Locate the cell with the specified text and output its (x, y) center coordinate. 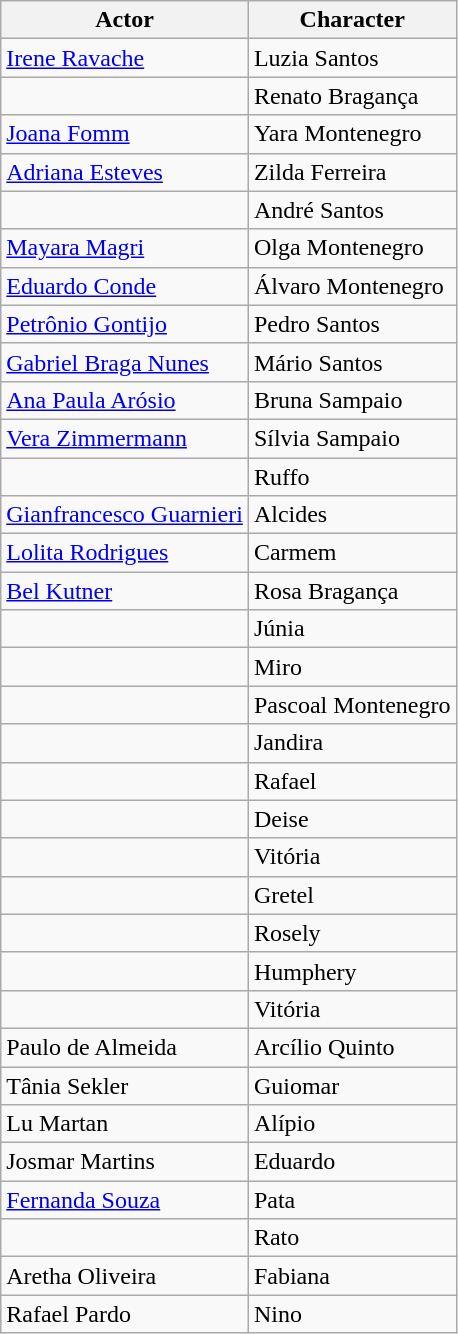
Yara Montenegro (352, 134)
Luzia Santos (352, 58)
Lolita Rodrigues (125, 553)
Nino (352, 1314)
Humphery (352, 971)
Rosa Bragança (352, 591)
Paulo de Almeida (125, 1047)
Olga Montenegro (352, 248)
Rafael Pardo (125, 1314)
Irene Ravache (125, 58)
Bel Kutner (125, 591)
Zilda Ferreira (352, 172)
Carmem (352, 553)
Gabriel Braga Nunes (125, 362)
Pata (352, 1200)
Alcides (352, 515)
Ana Paula Arósio (125, 400)
Alípio (352, 1124)
Renato Bragança (352, 96)
Actor (125, 20)
Álvaro Montenegro (352, 286)
Fernanda Souza (125, 1200)
Jandira (352, 743)
Pascoal Montenegro (352, 705)
Miro (352, 667)
Vera Zimmermann (125, 438)
Arcílio Quinto (352, 1047)
Rosely (352, 933)
Eduardo Conde (125, 286)
Mayara Magri (125, 248)
Deise (352, 819)
Tânia Sekler (125, 1085)
Rato (352, 1238)
Pedro Santos (352, 324)
André Santos (352, 210)
Character (352, 20)
Adriana Esteves (125, 172)
Eduardo (352, 1162)
Aretha Oliveira (125, 1276)
Guiomar (352, 1085)
Ruffo (352, 477)
Mário Santos (352, 362)
Joana Fomm (125, 134)
Sílvia Sampaio (352, 438)
Júnia (352, 629)
Gretel (352, 895)
Josmar Martins (125, 1162)
Petrônio Gontijo (125, 324)
Bruna Sampaio (352, 400)
Lu Martan (125, 1124)
Rafael (352, 781)
Fabiana (352, 1276)
Gianfrancesco Guarnieri (125, 515)
